Return [X, Y] of the center of cell containing provided text 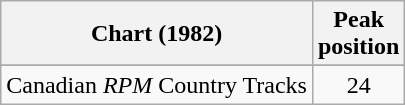
24 [358, 85]
Peakposition [358, 34]
Canadian RPM Country Tracks [157, 85]
Chart (1982) [157, 34]
